Return the [X, Y] coordinate for the center point of the cell that contains the specified text.  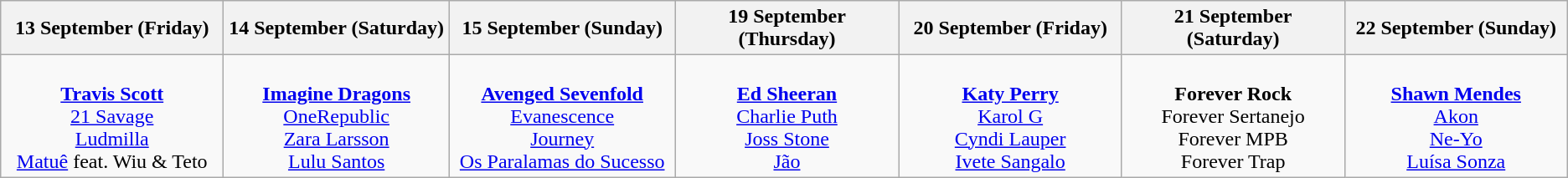
Ed Sheeran Charlie Puth Joss Stone Jão [787, 116]
Shawn Mendes Akon Ne-Yo Luísa Sonza [1456, 116]
22 September (Sunday) [1456, 28]
Travis Scott 21 Savage Ludmilla Matuê feat. Wiu & Teto [112, 116]
Katy Perry Karol G Cyndi Lauper Ivete Sangalo [1010, 116]
15 September (Sunday) [563, 28]
13 September (Friday) [112, 28]
Forever Rock Forever Sertanejo Forever MPB Forever Trap [1233, 116]
Imagine Dragons OneRepublic Zara Larsson Lulu Santos [337, 116]
20 September (Friday) [1010, 28]
21 September (Saturday) [1233, 28]
Avenged Sevenfold Evanescence Journey Os Paralamas do Sucesso [563, 116]
19 September (Thursday) [787, 28]
14 September (Saturday) [337, 28]
